For the text-containing cell, return its midpoint in (x, y) coordinate format. 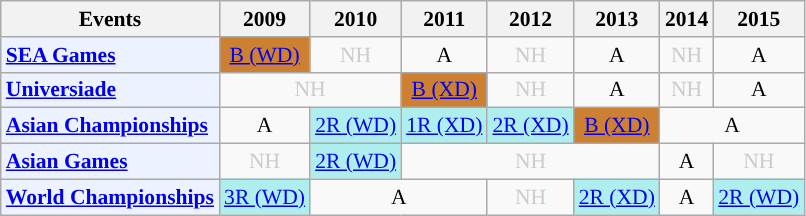
2014 (686, 19)
3R (WD) (264, 197)
B (WD) (264, 55)
SEA Games (110, 55)
World Championships (110, 197)
2012 (530, 19)
Asian Games (110, 162)
2015 (758, 19)
Asian Championships (110, 126)
2009 (264, 19)
2013 (617, 19)
Events (110, 19)
Universiade (110, 90)
2010 (356, 19)
1R (XD) (444, 126)
2011 (444, 19)
